Locate the cell with the specified text and output its (x, y) center coordinate. 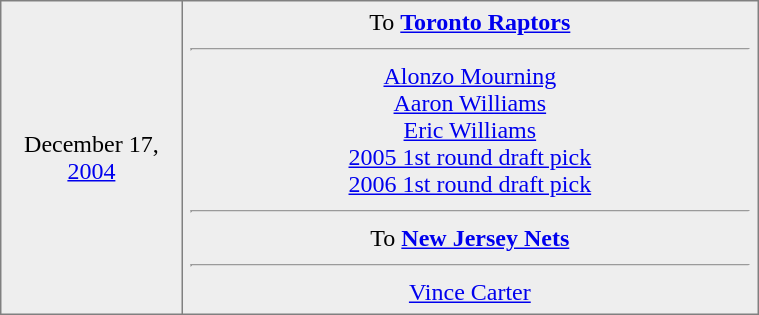
To Toronto RaptorsAlonzo MourningAaron WilliamsEric Williams2005 1st round draft pick2006 1st round draft pickTo New Jersey NetsVince Carter (470, 158)
December 17, 2004 (92, 158)
